Identify which cell holds the provided text, then report its [X, Y] central coordinate. 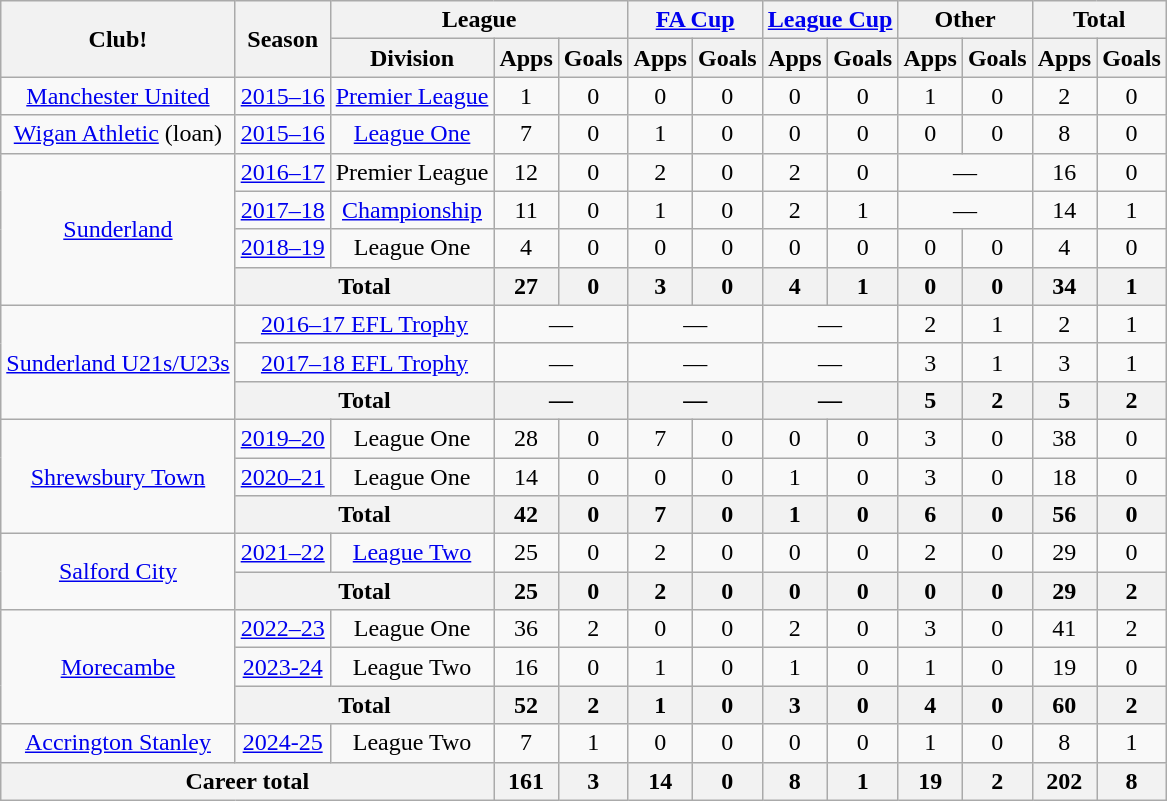
Club! [118, 39]
6 [930, 515]
Shrewsbury Town [118, 476]
Manchester United [118, 96]
2018–19 [282, 248]
Accrington Stanley [118, 743]
Sunderland U21s/U23s [118, 362]
League Cup [830, 20]
2023-24 [282, 667]
Other [965, 20]
Championship [412, 210]
Morecambe [118, 667]
27 [526, 286]
52 [526, 705]
2016–17 EFL Trophy [364, 324]
Sunderland [118, 229]
56 [1064, 515]
Career total [248, 781]
2024-25 [282, 743]
12 [526, 172]
Wigan Athletic (loan) [118, 134]
2016–17 [282, 172]
2020–21 [282, 477]
28 [526, 438]
41 [1064, 629]
36 [526, 629]
202 [1064, 781]
League [479, 20]
2021–22 [282, 553]
2017–18 [282, 210]
2022–23 [282, 629]
2017–18 EFL Trophy [364, 362]
38 [1064, 438]
18 [1064, 477]
161 [526, 781]
FA Cup [695, 20]
11 [526, 210]
60 [1064, 705]
Division [412, 58]
Season [282, 39]
34 [1064, 286]
42 [526, 515]
2019–20 [282, 438]
Salford City [118, 572]
